For the text-containing cell, return its midpoint in [x, y] coordinate format. 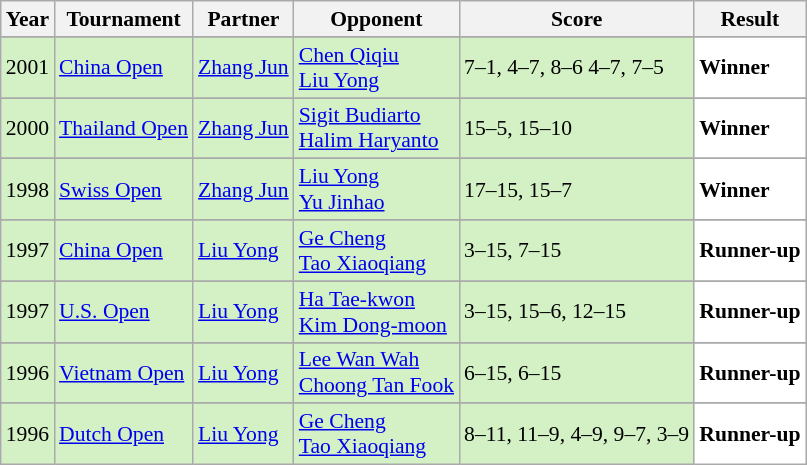
Partner [244, 19]
Dutch Open [124, 434]
Liu Yong Yu Jinhao [376, 190]
17–15, 15–7 [576, 190]
1998 [28, 190]
8–11, 11–9, 4–9, 9–7, 3–9 [576, 434]
3–15, 15–6, 12–15 [576, 312]
Thailand Open [124, 128]
Ha Tae-kwon Kim Dong-moon [376, 312]
2000 [28, 128]
Sigit Budiarto Halim Haryanto [376, 128]
Swiss Open [124, 190]
Vietnam Open [124, 372]
U.S. Open [124, 312]
Result [750, 19]
Score [576, 19]
7–1, 4–7, 8–6 4–7, 7–5 [576, 68]
Chen Qiqiu Liu Yong [376, 68]
15–5, 15–10 [576, 128]
2001 [28, 68]
6–15, 6–15 [576, 372]
Tournament [124, 19]
Lee Wan Wah Choong Tan Fook [376, 372]
3–15, 7–15 [576, 250]
Year [28, 19]
Opponent [376, 19]
